Detect which cell encompasses the target text, then output its (x, y) center coordinate. 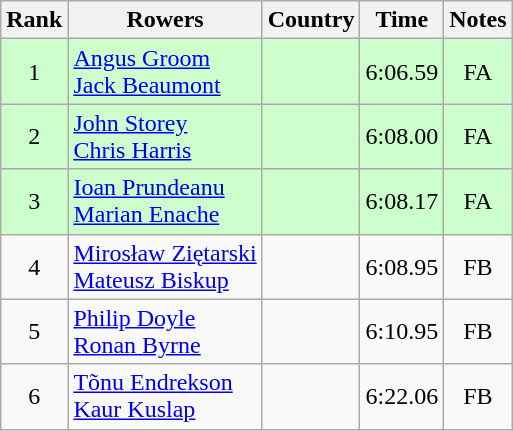
6:08.95 (402, 266)
Rank (34, 20)
Rowers (165, 20)
6:22.06 (402, 396)
6:10.95 (402, 332)
1 (34, 72)
4 (34, 266)
Philip DoyleRonan Byrne (165, 332)
Country (311, 20)
Notes (478, 20)
5 (34, 332)
Time (402, 20)
6:08.17 (402, 202)
3 (34, 202)
John StoreyChris Harris (165, 136)
2 (34, 136)
6 (34, 396)
Tõnu EndreksonKaur Kuslap (165, 396)
Mirosław ZiętarskiMateusz Biskup (165, 266)
Ioan PrundeanuMarian Enache (165, 202)
Angus GroomJack Beaumont (165, 72)
6:08.00 (402, 136)
6:06.59 (402, 72)
